Return the (X, Y) coordinate for the center point of the cell that contains the specified text.  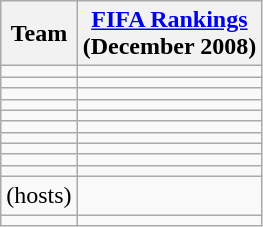
FIFA Rankings(December 2008) (170, 34)
Team (39, 34)
(hosts) (39, 195)
